Pinpoint the cell where the given text exists, returning its (x, y) midpoint coordinate. 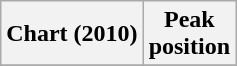
Chart (2010) (72, 34)
Peakposition (189, 34)
